Search for the cell housing the specified text and yield its (X, Y) center coordinate. 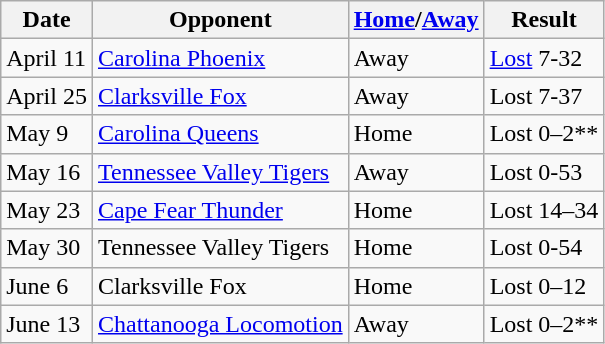
May 16 (47, 172)
Lost 7-32 (544, 58)
Result (544, 20)
Carolina Phoenix (220, 58)
Carolina Queens (220, 134)
April 11 (47, 58)
May 9 (47, 134)
May 30 (47, 248)
May 23 (47, 210)
Home/Away (416, 20)
Cape Fear Thunder (220, 210)
Lost 0-54 (544, 248)
Lost 0–12 (544, 286)
Date (47, 20)
Lost 7-37 (544, 96)
April 25 (47, 96)
June 13 (47, 324)
Opponent (220, 20)
Lost 14–34 (544, 210)
Lost 0-53 (544, 172)
Chattanooga Locomotion (220, 324)
June 6 (47, 286)
